Identify which cell holds the provided text, then report its [X, Y] central coordinate. 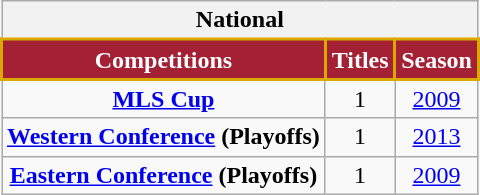
Titles [360, 60]
2013 [436, 137]
Season [436, 60]
Eastern Conference (Playoffs) [164, 175]
MLS Cup [164, 98]
Western Conference (Playoffs) [164, 137]
Competitions [164, 60]
National [240, 20]
